Provide the [x, y] coordinate of the cell's center where the given text is located.  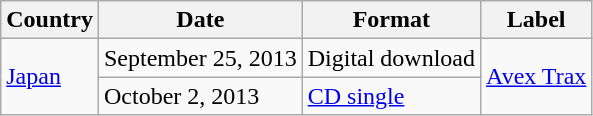
Country [50, 20]
September 25, 2013 [200, 58]
Digital download [391, 58]
Avex Trax [536, 77]
CD single [391, 96]
Label [536, 20]
Date [200, 20]
Japan [50, 77]
Format [391, 20]
October 2, 2013 [200, 96]
